Capture the cell that displays the provided text and extract its (X, Y) central coordinate. 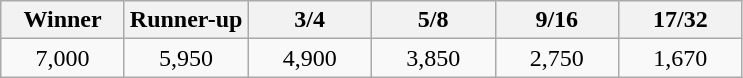
Runner-up (186, 20)
9/16 (557, 20)
2,750 (557, 58)
7,000 (63, 58)
5,950 (186, 58)
Winner (63, 20)
4,900 (310, 58)
1,670 (681, 58)
3/4 (310, 20)
3,850 (433, 58)
17/32 (681, 20)
5/8 (433, 20)
